For the text-containing cell, return its midpoint in (x, y) coordinate format. 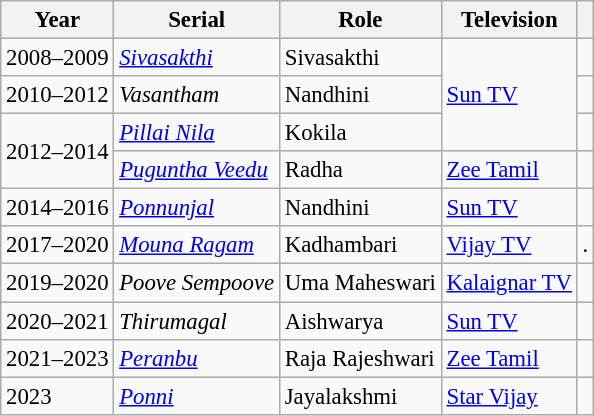
Vijay TV (509, 245)
Uma Maheswari (360, 283)
Radha (360, 170)
Vasantham (197, 95)
Pillai Nila (197, 133)
Kalaignar TV (509, 283)
Kokila (360, 133)
2020–2021 (58, 321)
. (585, 245)
2014–2016 (58, 208)
2008–2009 (58, 58)
2010–2012 (58, 95)
Jayalakshmi (360, 396)
Peranbu (197, 358)
Raja Rajeshwari (360, 358)
2017–2020 (58, 245)
Ponni (197, 396)
Poove Sempoove (197, 283)
2021–2023 (58, 358)
2019–2020 (58, 283)
Thirumagal (197, 321)
Ponnunjal (197, 208)
2023 (58, 396)
Kadhambari (360, 245)
Puguntha Veedu (197, 170)
Year (58, 20)
Star Vijay (509, 396)
Television (509, 20)
Aishwarya (360, 321)
Role (360, 20)
Serial (197, 20)
Mouna Ragam (197, 245)
2012–2014 (58, 152)
